Identify which cell holds the provided text, then report its (x, y) central coordinate. 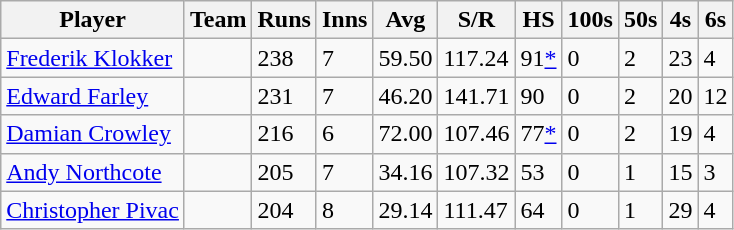
Christopher Pivac (93, 210)
3 (716, 172)
Player (93, 20)
50s (640, 20)
6s (716, 20)
Edward Farley (93, 96)
46.20 (406, 96)
23 (680, 58)
29.14 (406, 210)
34.16 (406, 172)
Team (218, 20)
Damian Crowley (93, 134)
238 (284, 58)
141.71 (476, 96)
216 (284, 134)
4s (680, 20)
107.46 (476, 134)
77* (538, 134)
8 (344, 210)
29 (680, 210)
117.24 (476, 58)
Frederik Klokker (93, 58)
6 (344, 134)
111.47 (476, 210)
20 (680, 96)
204 (284, 210)
205 (284, 172)
S/R (476, 20)
107.32 (476, 172)
12 (716, 96)
100s (590, 20)
91* (538, 58)
90 (538, 96)
Runs (284, 20)
59.50 (406, 58)
53 (538, 172)
231 (284, 96)
64 (538, 210)
15 (680, 172)
72.00 (406, 134)
19 (680, 134)
Avg (406, 20)
Andy Northcote (93, 172)
HS (538, 20)
Inns (344, 20)
